Detect which cell encompasses the target text, then output its (X, Y) center coordinate. 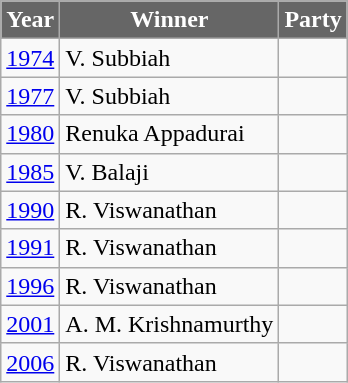
2001 (30, 324)
1985 (30, 172)
2006 (30, 362)
1996 (30, 286)
1990 (30, 210)
1980 (30, 134)
1977 (30, 96)
A. M. Krishnamurthy (170, 324)
1974 (30, 58)
Renuka Appadurai (170, 134)
1991 (30, 248)
Winner (170, 20)
V. Balaji (170, 172)
Party (313, 20)
Year (30, 20)
